Provide the (x, y) coordinate of the cell's center where the given text is located.  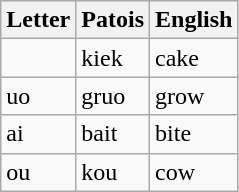
uo (38, 96)
cake (194, 58)
kiek (113, 58)
Letter (38, 20)
English (194, 20)
bait (113, 134)
grow (194, 96)
cow (194, 172)
ai (38, 134)
Patois (113, 20)
gruo (113, 96)
kou (113, 172)
ou (38, 172)
bite (194, 134)
